Extract the [x, y] coordinate from the center of the cell holding the provided text.  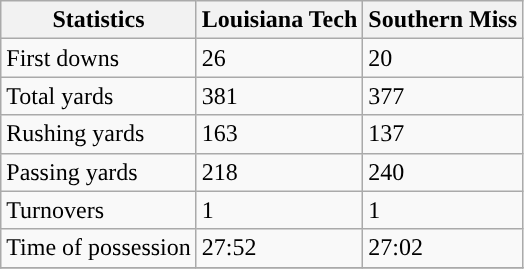
20 [443, 58]
27:02 [443, 248]
218 [279, 172]
137 [443, 134]
Total yards [99, 96]
377 [443, 96]
Time of possession [99, 248]
Passing yards [99, 172]
Rushing yards [99, 134]
26 [279, 58]
Southern Miss [443, 20]
163 [279, 134]
240 [443, 172]
27:52 [279, 248]
Statistics [99, 20]
381 [279, 96]
Louisiana Tech [279, 20]
Turnovers [99, 210]
First downs [99, 58]
